Detect which cell encompasses the target text, then output its [x, y] center coordinate. 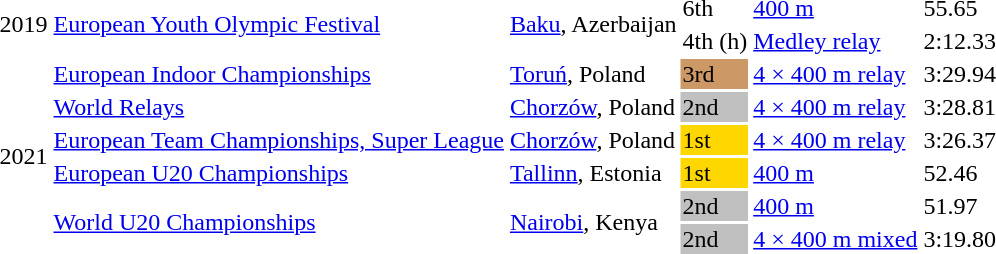
Tallinn, Estonia [593, 173]
Medley relay [836, 41]
Toruń, Poland [593, 74]
4th (h) [715, 41]
European Indoor Championships [278, 74]
3rd [715, 74]
World Relays [278, 107]
Nairobi, Kenya [593, 222]
European Team Championships, Super League [278, 140]
World U20 Championships [278, 222]
European U20 Championships [278, 173]
4 × 400 m mixed [836, 239]
